Find where the given text appears and provide that cell's center as (X, Y) coordinate. 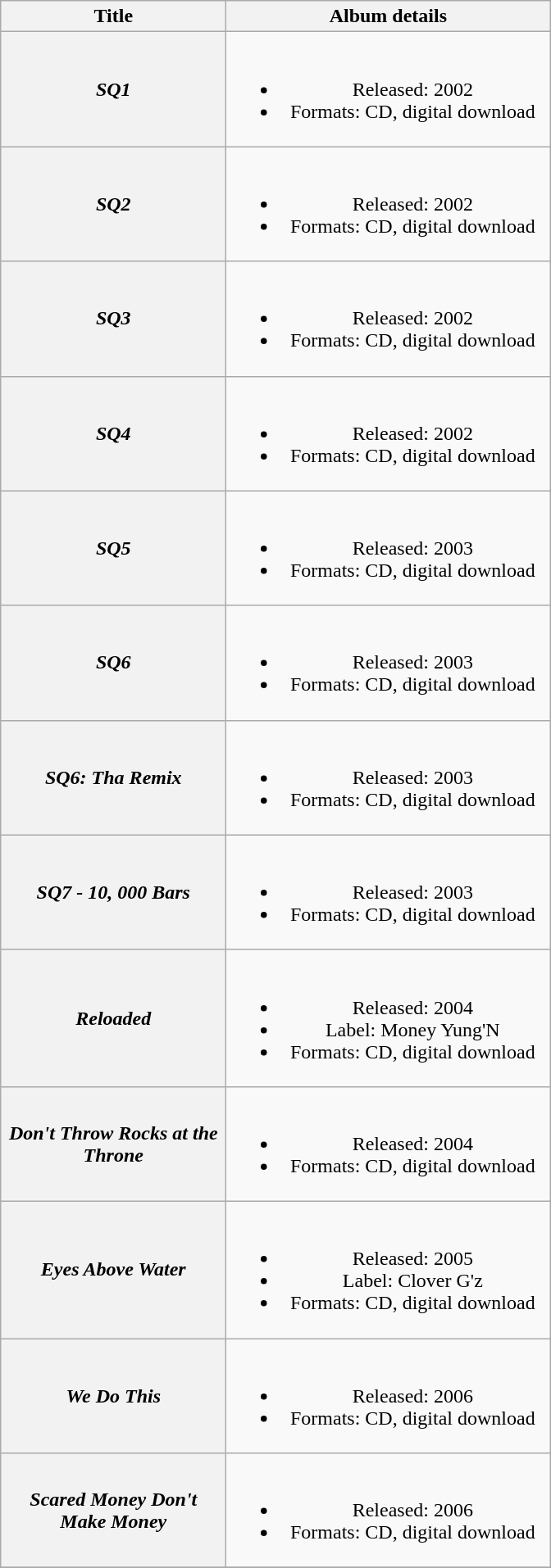
SQ7 - 10, 000 Bars (113, 892)
Released: 2005Label: Clover G'zFormats: CD, digital download (389, 1270)
SQ2 (113, 204)
We Do This (113, 1396)
Released: 2004Label: Money Yung'NFormats: CD, digital download (389, 1017)
Title (113, 16)
SQ3 (113, 319)
Album details (389, 16)
SQ5 (113, 548)
Don't Throw Rocks at the Throne (113, 1144)
Scared Money Don't Make Money (113, 1511)
Eyes Above Water (113, 1270)
SQ4 (113, 433)
SQ6 (113, 663)
SQ1 (113, 89)
Reloaded (113, 1017)
Released: 2004Formats: CD, digital download (389, 1144)
SQ6: Tha Remix (113, 777)
